Return the [x, y] coordinate for the center point of the cell that contains the specified text.  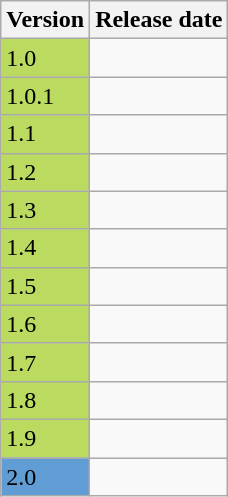
1.1 [46, 134]
Release date [159, 20]
2.0 [46, 477]
1.4 [46, 248]
1.0 [46, 58]
1.7 [46, 362]
1.9 [46, 438]
1.2 [46, 172]
1.3 [46, 210]
1.0.1 [46, 96]
1.5 [46, 286]
1.6 [46, 324]
1.8 [46, 400]
Version [46, 20]
